Extract the (x, y) coordinate from the center of the cell holding the provided text.  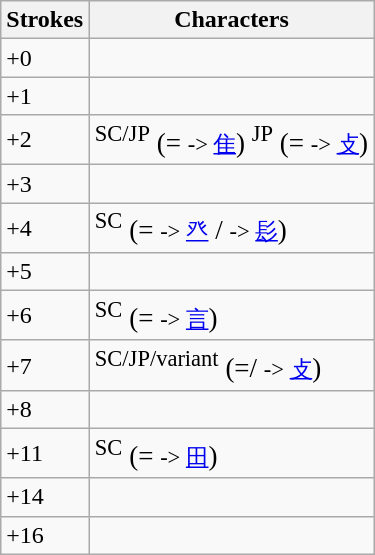
+6 (45, 316)
+1 (45, 96)
SC/JP (= -> 隹) JP (= -> 攴) (232, 140)
SC/JP/variant (=/ -> 攴) (232, 365)
+4 (45, 228)
SC (= -> 言) (232, 316)
+14 (45, 497)
+3 (45, 184)
+7 (45, 365)
+2 (45, 140)
+16 (45, 535)
Characters (232, 20)
Strokes (45, 20)
+11 (45, 453)
+5 (45, 272)
+8 (45, 409)
SC (= -> 田) (232, 453)
SC (= -> 癶 / -> 髟) (232, 228)
+0 (45, 58)
